Extract the [X, Y] coordinate from the center of the cell holding the provided text.  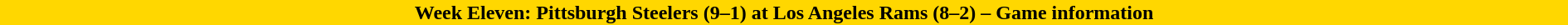
Week Eleven: Pittsburgh Steelers (9–1) at Los Angeles Rams (8–2) – Game information [784, 12]
